Return [x, y] of the center of cell containing provided text 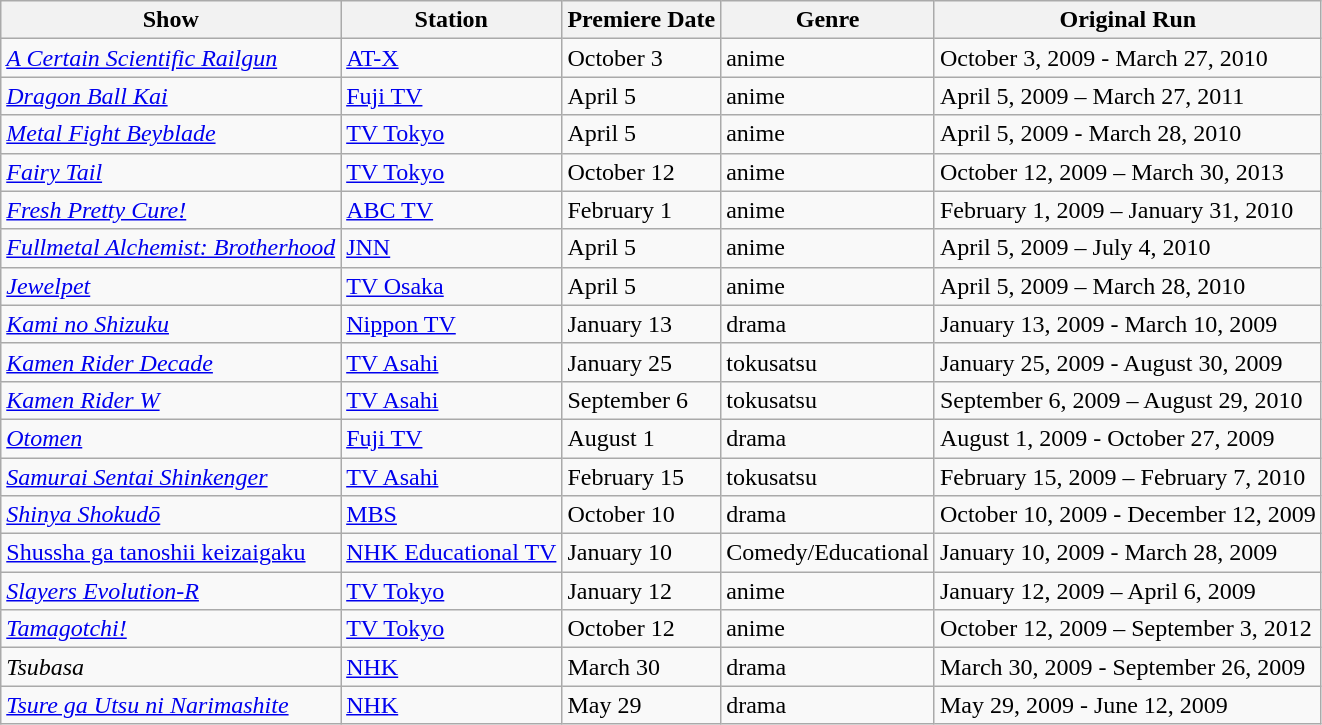
January 10, 2009 - March 28, 2009 [1128, 553]
Fullmetal Alchemist: Brotherhood [171, 248]
AT-X [452, 58]
February 1, 2009 – January 31, 2010 [1128, 210]
March 30 [642, 667]
October 10 [642, 515]
March 30, 2009 - September 26, 2009 [1128, 667]
May 29 [642, 705]
January 25 [642, 362]
Comedy/Educational [828, 553]
October 3, 2009 - March 27, 2010 [1128, 58]
Shinya Shokudō [171, 515]
October 12, 2009 – September 3, 2012 [1128, 629]
September 6 [642, 400]
January 10 [642, 553]
January 12, 2009 – April 6, 2009 [1128, 591]
April 5, 2009 – March 28, 2010 [1128, 286]
TV Osaka [452, 286]
January 13, 2009 - March 10, 2009 [1128, 324]
Fresh Pretty Cure! [171, 210]
April 5, 2009 – March 27, 2011 [1128, 96]
MBS [452, 515]
September 6, 2009 – August 29, 2010 [1128, 400]
Kami no Shizuku [171, 324]
Kamen Rider Decade [171, 362]
Genre [828, 20]
JNN [452, 248]
May 29, 2009 - June 12, 2009 [1128, 705]
Show [171, 20]
Samurai Sentai Shinkenger [171, 477]
Shussha ga tanoshii keizaigaku [171, 553]
Premiere Date [642, 20]
January 13 [642, 324]
August 1, 2009 - October 27, 2009 [1128, 438]
Slayers Evolution-R [171, 591]
February 15 [642, 477]
Kamen Rider W [171, 400]
Fairy Tail [171, 172]
A Certain Scientific Railgun [171, 58]
Station [452, 20]
April 5, 2009 – July 4, 2010 [1128, 248]
October 12, 2009 – March 30, 2013 [1128, 172]
February 15, 2009 – February 7, 2010 [1128, 477]
January 12 [642, 591]
Tsubasa [171, 667]
Dragon Ball Kai [171, 96]
January 25, 2009 - August 30, 2009 [1128, 362]
NHK Educational TV [452, 553]
Tsure ga Utsu ni Narimashite [171, 705]
Tamagotchi! [171, 629]
ABC TV [452, 210]
Otomen [171, 438]
Nippon TV [452, 324]
Metal Fight Beyblade [171, 134]
August 1 [642, 438]
Jewelpet [171, 286]
February 1 [642, 210]
October 3 [642, 58]
Original Run [1128, 20]
October 10, 2009 - December 12, 2009 [1128, 515]
April 5, 2009 - March 28, 2010 [1128, 134]
